For the text-containing cell, return its midpoint in [X, Y] coordinate format. 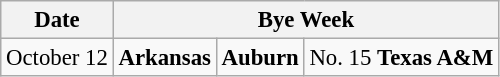
October 12 [57, 58]
Bye Week [306, 20]
Auburn [260, 58]
Arkansas [164, 58]
No. 15 Texas A&M [402, 58]
Date [57, 20]
